Detect which cell encompasses the target text, then output its [x, y] center coordinate. 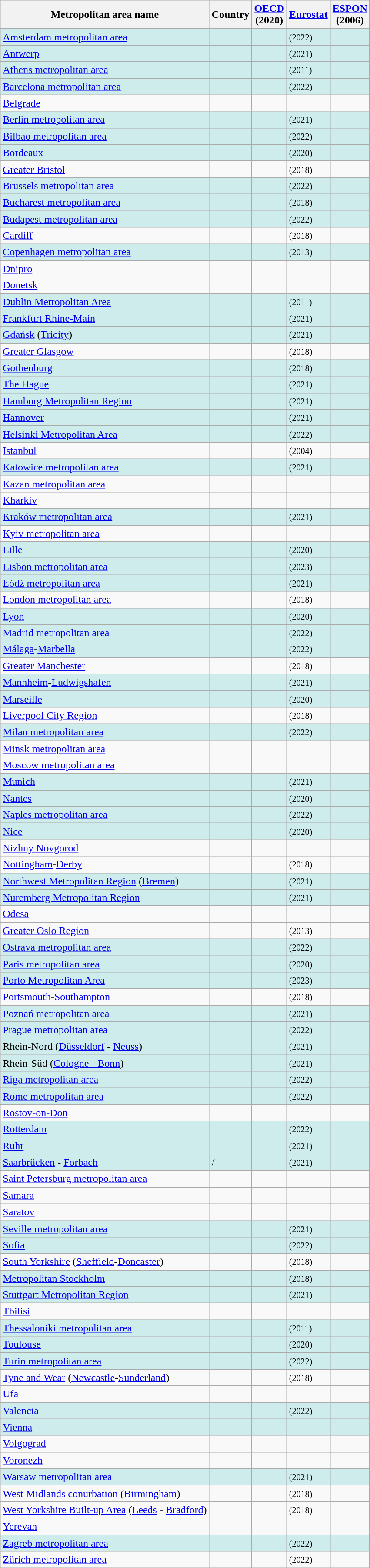
Rome metropolitan area [105, 1096]
Ufa [105, 1394]
Nice [105, 831]
Prague metropolitan area [105, 1030]
Toulouse [105, 1344]
OECD(2020) [269, 15]
Turin metropolitan area [105, 1361]
Riga metropolitan area [105, 1080]
West Midlands conurbation (Birmingham) [105, 1493]
ESPON(2006) [350, 15]
Bilbao metropolitan area [105, 136]
Vienna [105, 1427]
Bordeaux [105, 153]
Brussels metropolitan area [105, 186]
Warsaw metropolitan area [105, 1477]
Tyne and Wear (Newcastle-Sunderland) [105, 1378]
Budapest metropolitan area [105, 219]
(2004) [308, 450]
Yerevan [105, 1526]
/ [230, 1162]
Nuremberg Metropolitan Region [105, 897]
Portsmouth-Southampton [105, 997]
Łódź metropolitan area [105, 583]
Valencia [105, 1411]
Marseille [105, 699]
Lyon [105, 616]
Kraków metropolitan area [105, 517]
Gothenburg [105, 368]
Frankfurt Rhine-Main [105, 318]
Athens metropolitan area [105, 70]
Northwest Metropolitan Region (Bremen) [105, 881]
Munich [105, 782]
Metropolitan Stockholm [105, 1278]
Helsinki Metropolitan Area [105, 434]
Volgograd [105, 1444]
Greater Glasgow [105, 351]
Belgrade [105, 103]
Tbilisi [105, 1311]
Minsk metropolitan area [105, 748]
Rhein-Süd (Cologne - Bonn) [105, 1063]
Paris metropolitan area [105, 964]
West Yorkshire Built-up Area (Leeds - Bradford) [105, 1510]
Gdańsk (Tricity) [105, 335]
Kharkiv [105, 500]
Kyiv metropolitan area [105, 534]
Country [230, 15]
Istanbul [105, 450]
Dublin Metropolitan Area [105, 302]
Eurostat [308, 15]
Voronezh [105, 1460]
Barcelona metropolitan area [105, 87]
Stuttgart Metropolitan Region [105, 1295]
Nizhny Novgorod [105, 848]
Bucharest metropolitan area [105, 202]
Donetsk [105, 285]
The Hague [105, 384]
Hannover [105, 417]
Zürich metropolitan area [105, 1560]
Greater Oslo Region [105, 931]
Odesa [105, 914]
Dnipro [105, 269]
Lille [105, 550]
Nottingham-Derby [105, 864]
Málaga-Marbella [105, 649]
Saarbrücken - Forbach [105, 1162]
Rostov-on-Don [105, 1113]
Samara [105, 1195]
Saratov [105, 1212]
Berlin metropolitan area [105, 120]
Cardiff [105, 236]
Metropolitan area name [105, 15]
Porto Metropolitan Area [105, 980]
Ostrava metropolitan area [105, 947]
Greater Manchester [105, 666]
Zagreb metropolitan area [105, 1543]
Madrid metropolitan area [105, 633]
Lisbon metropolitan area [105, 567]
Nantes [105, 798]
Amsterdam metropolitan area [105, 37]
Liverpool City Region [105, 715]
Thessaloniki metropolitan area [105, 1328]
Milan metropolitan area [105, 732]
Hamburg Metropolitan Region [105, 401]
Rhein-Nord (Düsseldorf - Neuss) [105, 1047]
Kazan metropolitan area [105, 484]
London metropolitan area [105, 600]
Poznań metropolitan area [105, 1014]
Sofia [105, 1245]
Saint Petersburg metropolitan area [105, 1179]
Greater Bristol [105, 169]
Katowice metropolitan area [105, 467]
Naples metropolitan area [105, 815]
Rotterdam [105, 1129]
Antwerp [105, 53]
Mannheim-Ludwigshafen [105, 682]
Seville metropolitan area [105, 1228]
Copenhagen metropolitan area [105, 252]
Moscow metropolitan area [105, 765]
South Yorkshire (Sheffield-Doncaster) [105, 1261]
Ruhr [105, 1146]
